Detect which cell encompasses the target text, then output its (x, y) center coordinate. 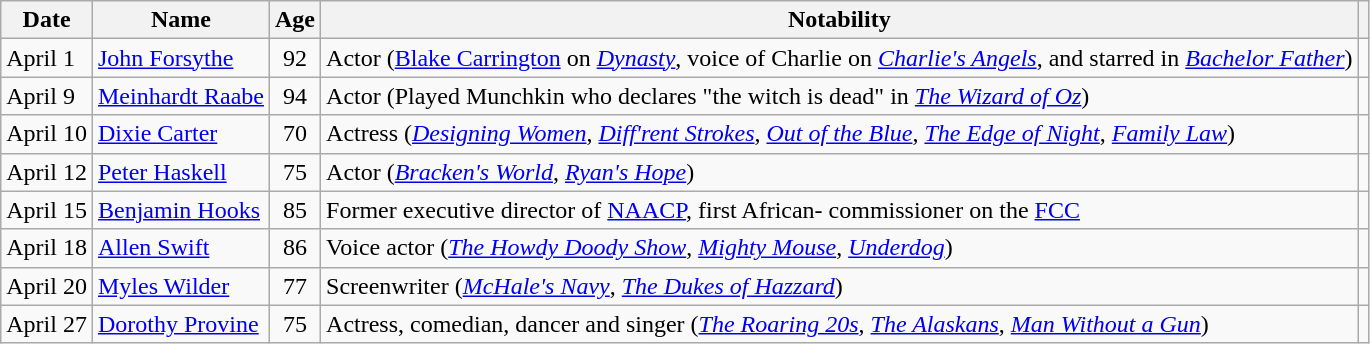
Allen Swift (180, 248)
Dixie Carter (180, 134)
April 27 (47, 324)
70 (294, 134)
Myles Wilder (180, 286)
Meinhardt Raabe (180, 96)
Actress, comedian, dancer and singer (The Roaring 20s, The Alaskans, Man Without a Gun) (840, 324)
April 10 (47, 134)
Voice actor (The Howdy Doody Show, Mighty Mouse, Underdog) (840, 248)
Screenwriter (McHale's Navy, The Dukes of Hazzard) (840, 286)
92 (294, 58)
Actor (Bracken's World, Ryan's Hope) (840, 172)
April 20 (47, 286)
Actress (Designing Women, Diff'rent Strokes, Out of the Blue, The Edge of Night, Family Law) (840, 134)
85 (294, 210)
Dorothy Provine (180, 324)
Date (47, 20)
April 12 (47, 172)
94 (294, 96)
Age (294, 20)
Name (180, 20)
Actor (Blake Carrington on Dynasty, voice of Charlie on Charlie's Angels, and starred in Bachelor Father) (840, 58)
Former executive director of NAACP, first African- commissioner on the FCC (840, 210)
Notability (840, 20)
April 9 (47, 96)
April 18 (47, 248)
Peter Haskell (180, 172)
April 1 (47, 58)
77 (294, 286)
Benjamin Hooks (180, 210)
86 (294, 248)
April 15 (47, 210)
Actor (Played Munchkin who declares "the witch is dead" in The Wizard of Oz) (840, 96)
John Forsythe (180, 58)
